Detect which cell encompasses the target text, then output its (X, Y) center coordinate. 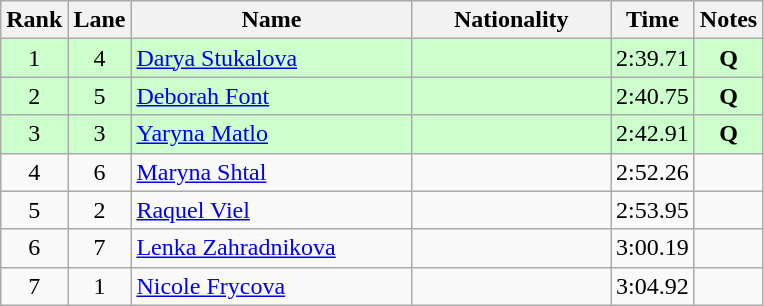
Nicole Frycova (272, 286)
2:53.95 (653, 210)
Raquel Viel (272, 210)
Rank (34, 20)
Nationality (512, 20)
Maryna Shtal (272, 172)
Notes (728, 20)
Time (653, 20)
2:40.75 (653, 96)
2:39.71 (653, 58)
Deborah Font (272, 96)
Yaryna Matlo (272, 134)
2:42.91 (653, 134)
Name (272, 20)
3:00.19 (653, 248)
2:52.26 (653, 172)
Lenka Zahradnikova (272, 248)
Lane (100, 20)
3:04.92 (653, 286)
Darya Stukalova (272, 58)
